Pinpoint the cell where the given text exists, returning its [X, Y] midpoint coordinate. 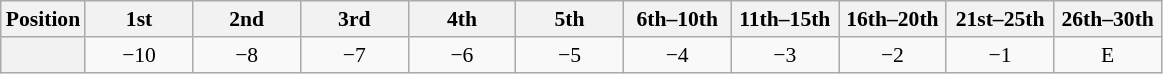
3rd [354, 19]
−5 [570, 55]
−4 [677, 55]
−1 [1000, 55]
11th–15th [785, 19]
−7 [354, 55]
2nd [247, 19]
−3 [785, 55]
16th–20th [893, 19]
−2 [893, 55]
6th–10th [677, 19]
Position [43, 19]
−10 [139, 55]
E [1108, 55]
5th [570, 19]
21st–25th [1000, 19]
1st [139, 19]
26th–30th [1108, 19]
−8 [247, 55]
4th [462, 19]
−6 [462, 55]
